Output the (x, y) coordinate of the center of the cell containing the given text.  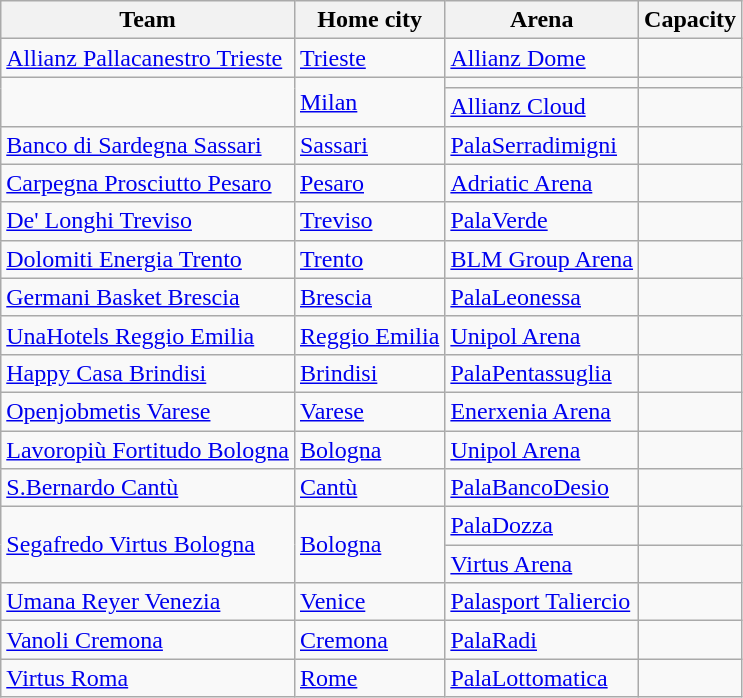
Segafredo Virtus Bologna (148, 545)
Capacity (690, 20)
PalaPentassuglia (542, 373)
Brescia (369, 297)
Home city (369, 20)
PalaRadi (542, 640)
PalaVerde (542, 221)
Allianz Cloud (542, 107)
Dolomiti Energia Trento (148, 259)
PalaDozza (542, 526)
PalaLottomatica (542, 678)
Treviso (369, 221)
Brindisi (369, 373)
Palasport Taliercio (542, 602)
Virtus Roma (148, 678)
Happy Casa Brindisi (148, 373)
Openjobmetis Varese (148, 411)
PalaSerradimigni (542, 145)
Arena (542, 20)
Trieste (369, 58)
Allianz Pallacanestro Trieste (148, 58)
Adriatic Arena (542, 183)
Trento (369, 259)
Varese (369, 411)
Reggio Emilia (369, 335)
Banco di Sardegna Sassari (148, 145)
PalaBancoDesio (542, 488)
Umana Reyer Venezia (148, 602)
UnaHotels Reggio Emilia (148, 335)
Pesaro (369, 183)
Vanoli Cremona (148, 640)
BLM Group Arena (542, 259)
Enerxenia Arena (542, 411)
PalaLeonessa (542, 297)
Cantù (369, 488)
Carpegna Prosciutto Pesaro (148, 183)
Team (148, 20)
Lavoropiù Fortitudo Bologna (148, 449)
Germani Basket Brescia (148, 297)
Virtus Arena (542, 564)
Allianz Dome (542, 58)
Venice (369, 602)
De' Longhi Treviso (148, 221)
Milan (369, 102)
Sassari (369, 145)
Rome (369, 678)
S.Bernardo Cantù (148, 488)
Cremona (369, 640)
